Determine the (x, y) coordinate at the center of the cell enclosing the given text.  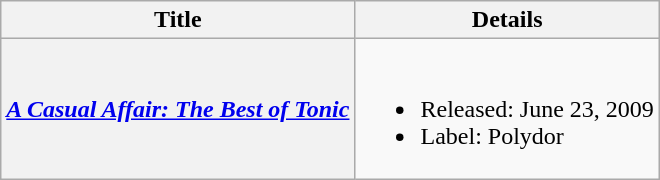
Title (178, 20)
Released: June 23, 2009Label: Polydor (507, 109)
A Casual Affair: The Best of Tonic (178, 109)
Details (507, 20)
